Locate the cell with the specified text and output its [x, y] center coordinate. 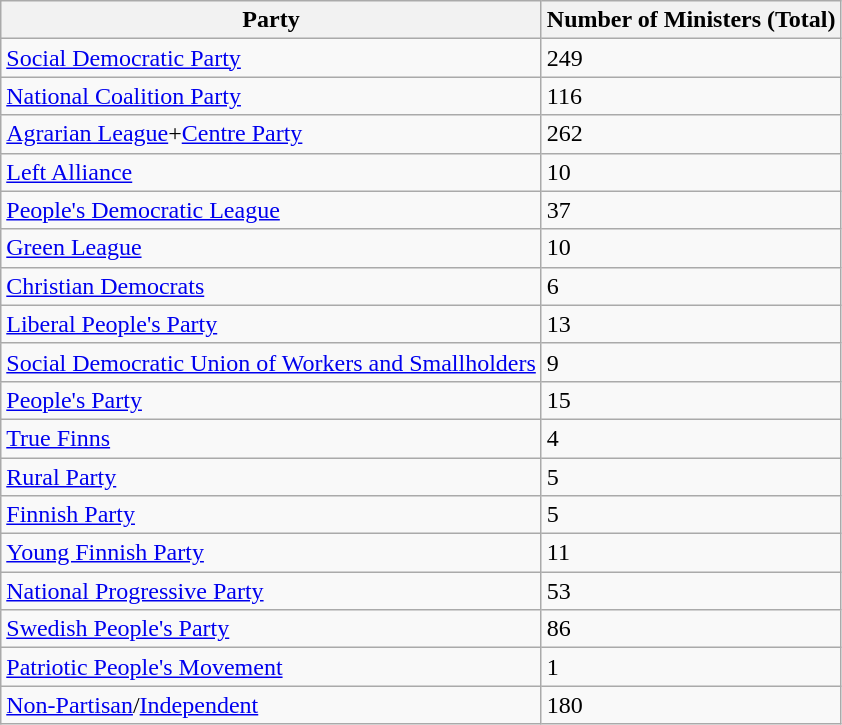
People's Democratic League [272, 210]
11 [691, 553]
Agrarian League+Centre Party [272, 134]
Left Alliance [272, 172]
6 [691, 286]
116 [691, 96]
1 [691, 667]
Rural Party [272, 477]
Green League [272, 248]
180 [691, 705]
True Finns [272, 438]
Non-Partisan/Independent [272, 705]
Swedish People's Party [272, 629]
53 [691, 591]
Social Democratic Party [272, 58]
Social Democratic Union of Workers and Smallholders [272, 362]
Christian Democrats [272, 286]
Number of Ministers (Total) [691, 20]
Finnish Party [272, 515]
Young Finnish Party [272, 553]
Party [272, 20]
People's Party [272, 400]
9 [691, 362]
37 [691, 210]
Patriotic People's Movement [272, 667]
262 [691, 134]
13 [691, 324]
National Progressive Party [272, 591]
86 [691, 629]
15 [691, 400]
Liberal People's Party [272, 324]
National Coalition Party [272, 96]
249 [691, 58]
4 [691, 438]
